Return the [X, Y] coordinate for the center point of the cell that contains the specified text.  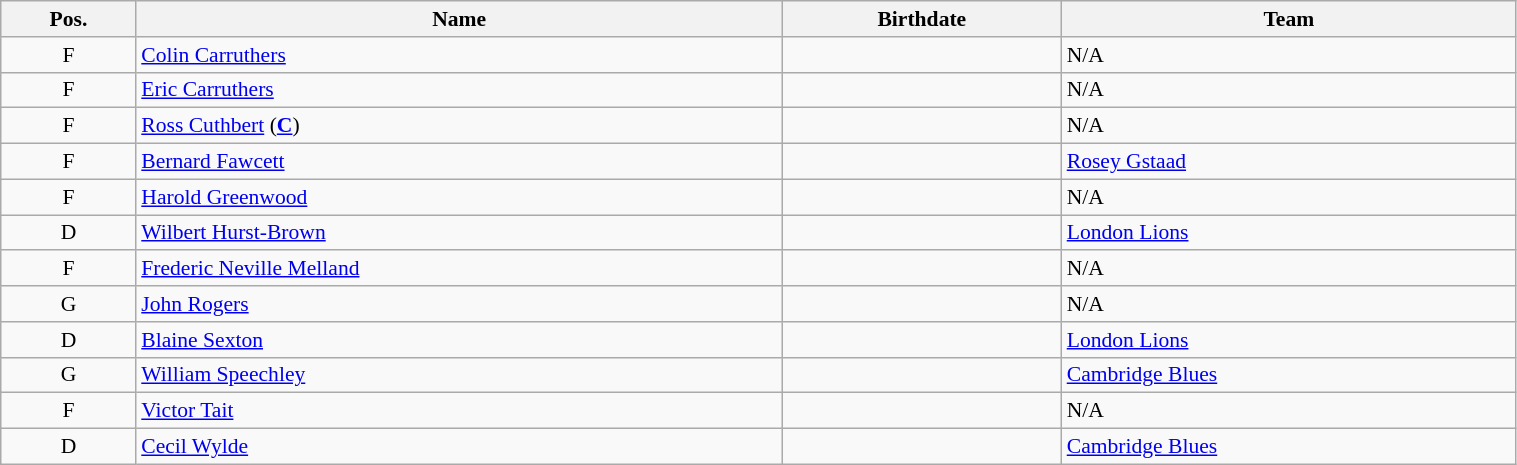
Blaine Sexton [459, 340]
Frederic Neville Melland [459, 269]
Harold Greenwood [459, 197]
Name [459, 19]
Bernard Fawcett [459, 162]
Victor Tait [459, 411]
Colin Carruthers [459, 55]
Wilbert Hurst-Brown [459, 233]
John Rogers [459, 304]
Cecil Wylde [459, 447]
Team [1289, 19]
Pos. [68, 19]
Rosey Gstaad [1289, 162]
William Speechley [459, 375]
Ross Cuthbert (C) [459, 126]
Birthdate [922, 19]
Eric Carruthers [459, 90]
